Provide the (x, y) coordinate of the cell's center where the given text is located.  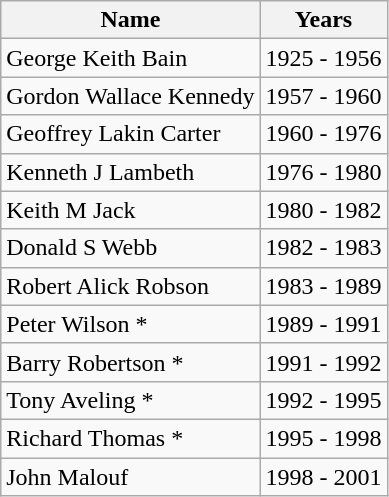
Years (324, 20)
1983 - 1989 (324, 286)
George Keith Bain (130, 58)
Barry Robertson * (130, 362)
1989 - 1991 (324, 324)
1982 - 1983 (324, 248)
1960 - 1976 (324, 134)
Peter Wilson * (130, 324)
Keith M Jack (130, 210)
Name (130, 20)
Tony Aveling * (130, 400)
1957 - 1960 (324, 96)
1991 - 1992 (324, 362)
Gordon Wallace Kennedy (130, 96)
1980 - 1982 (324, 210)
Donald S Webb (130, 248)
Robert Alick Robson (130, 286)
1992 - 1995 (324, 400)
1998 - 2001 (324, 477)
1976 - 1980 (324, 172)
1995 - 1998 (324, 438)
Geoffrey Lakin Carter (130, 134)
Richard Thomas * (130, 438)
1925 - 1956 (324, 58)
John Malouf (130, 477)
Kenneth J Lambeth (130, 172)
